Find where the given text appears and provide that cell's center as [x, y] coordinate. 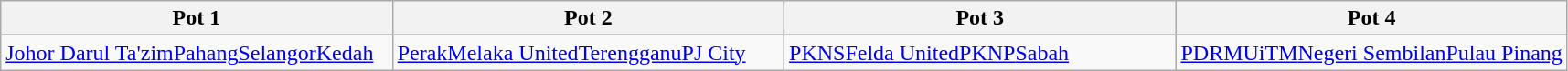
Pot 1 [197, 18]
PKNSFelda UnitedPKNPSabah [980, 53]
Pot 2 [588, 18]
Pot 3 [980, 18]
PDRMUiTMNegeri SembilanPulau Pinang [1371, 53]
PerakMelaka UnitedTerengganuPJ City [588, 53]
Pot 4 [1371, 18]
Johor Darul Ta'zimPahangSelangorKedah [197, 53]
